Find where the given text appears and provide that cell's center as [x, y] coordinate. 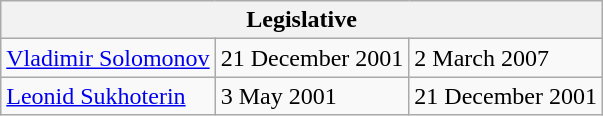
3 May 2001 [312, 96]
2 March 2007 [506, 58]
Legislative [302, 20]
Vladimir Solomonov [108, 58]
Leonid Sukhoterin [108, 96]
